Return [x, y] of the center of cell containing provided text 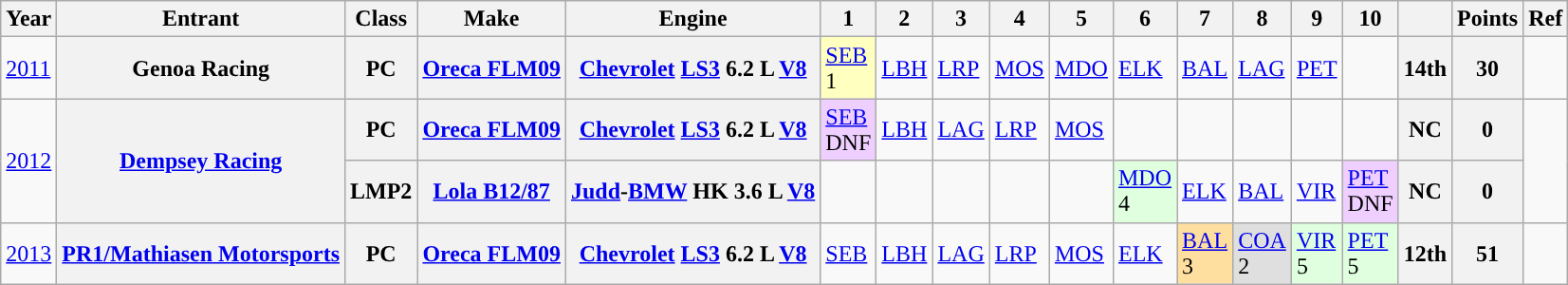
Points [1487, 19]
PET5 [1370, 253]
MDO [1081, 68]
1 [848, 19]
12th [1425, 253]
Dempsey Racing [201, 161]
2013 [28, 253]
MDO4 [1144, 192]
BAL3 [1205, 253]
PETDNF [1370, 192]
30 [1487, 68]
Make [491, 19]
LMP2 [381, 192]
SEBDNF [848, 129]
10 [1370, 19]
Class [381, 19]
SEB [848, 253]
SEB1 [848, 68]
PR1/Mathiasen Motorsports [201, 253]
Ref [1546, 19]
8 [1263, 19]
5 [1081, 19]
Year [28, 19]
PET [1317, 68]
4 [1019, 19]
Engine [692, 19]
2012 [28, 161]
3 [961, 19]
COA2 [1263, 253]
Judd-BMW HK 3.6 L V8 [692, 192]
VIR [1317, 192]
9 [1317, 19]
2011 [28, 68]
Genoa Racing [201, 68]
VIR5 [1317, 253]
14th [1425, 68]
2 [905, 19]
7 [1205, 19]
6 [1144, 19]
51 [1487, 253]
Lola B12/87 [491, 192]
Entrant [201, 19]
